From the cell containing the given text, extract its center point as (x, y) coordinate. 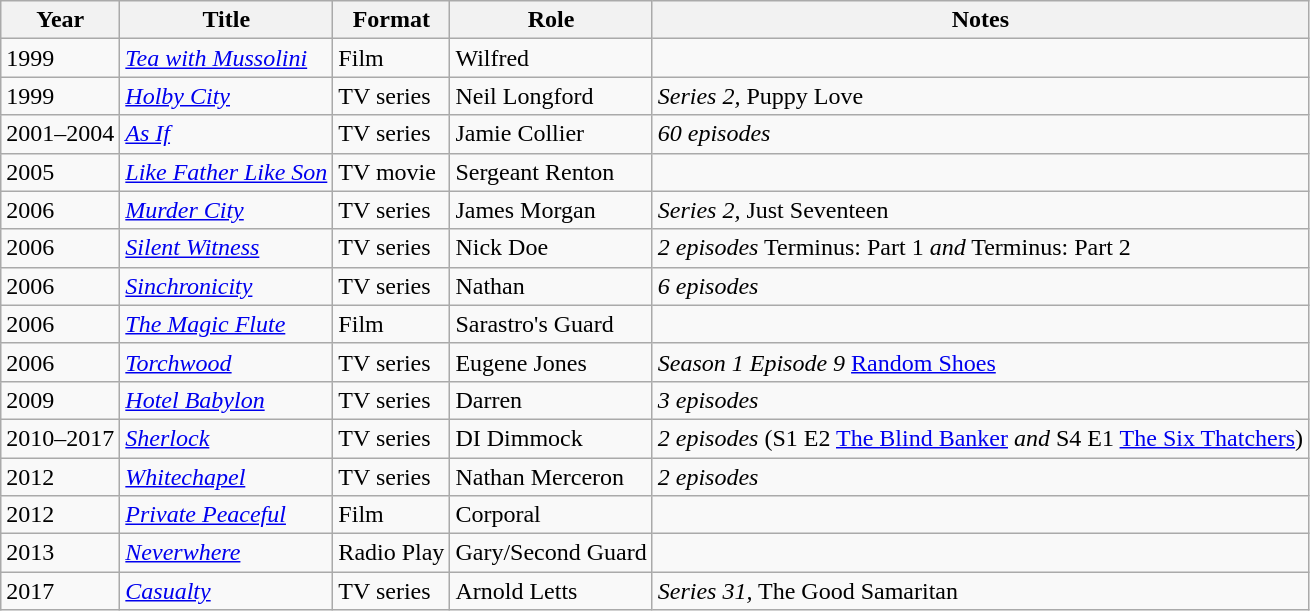
Title (226, 20)
Murder City (226, 210)
Gary/Second Guard (551, 553)
Like Father Like Son (226, 172)
Neil Longford (551, 96)
Private Peaceful (226, 515)
Holby City (226, 96)
Corporal (551, 515)
Nathan (551, 286)
James Morgan (551, 210)
Casualty (226, 591)
2017 (60, 591)
60 episodes (980, 134)
Format (392, 20)
Nathan Merceron (551, 477)
Sinchronicity (226, 286)
2 episodes Terminus: Part 1 and Terminus: Part 2 (980, 248)
Sherlock (226, 438)
Sarastro's Guard (551, 324)
As If (226, 134)
Silent Witness (226, 248)
Role (551, 20)
2001–2004 (60, 134)
Sergeant Renton (551, 172)
Notes (980, 20)
Tea with Mussolini (226, 58)
6 episodes (980, 286)
2013 (60, 553)
The Magic Flute (226, 324)
Nick Doe (551, 248)
Darren (551, 400)
Wilfred (551, 58)
Eugene Jones (551, 362)
Series 31, The Good Samaritan (980, 591)
2010–2017 (60, 438)
2009 (60, 400)
TV movie (392, 172)
Series 2, Puppy Love (980, 96)
Hotel Babylon (226, 400)
Season 1 Episode 9 Random Shoes (980, 362)
Year (60, 20)
DI Dimmock (551, 438)
2 episodes (S1 E2 The Blind Banker and S4 E1 The Six Thatchers) (980, 438)
Torchwood (226, 362)
2 episodes (980, 477)
Arnold Letts (551, 591)
Radio Play (392, 553)
2005 (60, 172)
Series 2, Just Seventeen (980, 210)
Jamie Collier (551, 134)
3 episodes (980, 400)
Neverwhere (226, 553)
Whitechapel (226, 477)
